Detect which cell encompasses the target text, then output its (x, y) center coordinate. 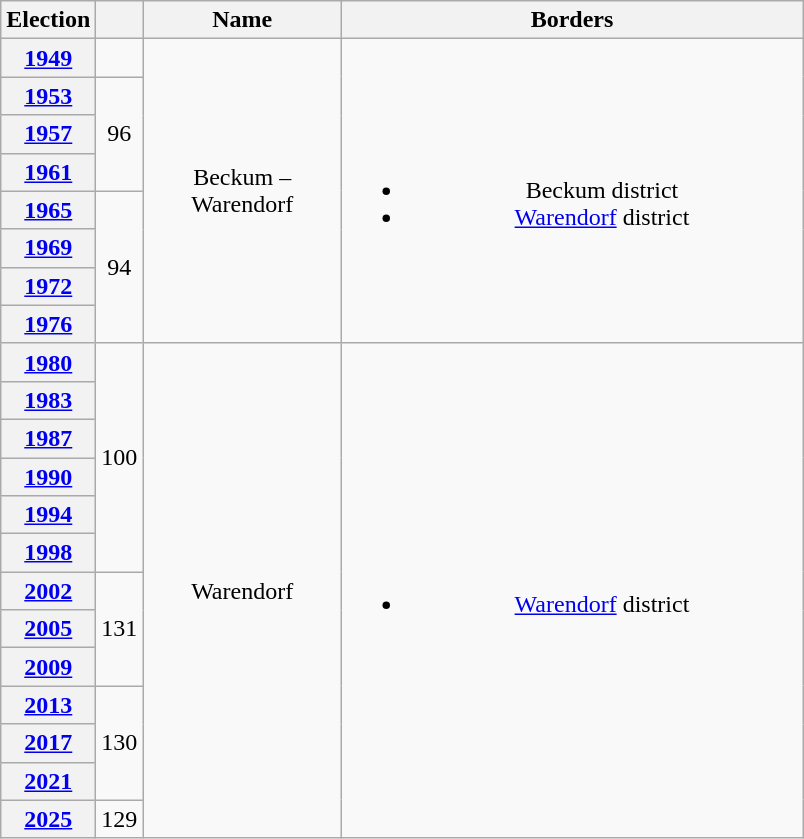
1983 (48, 400)
Beckum – Warendorf (242, 191)
Beckum districtWarendorf district (572, 191)
1994 (48, 515)
Election (48, 20)
2025 (48, 819)
2002 (48, 591)
2013 (48, 705)
94 (120, 267)
1953 (48, 96)
2021 (48, 781)
1965 (48, 210)
130 (120, 743)
1957 (48, 134)
1972 (48, 286)
2005 (48, 629)
Name (242, 20)
100 (120, 457)
1976 (48, 324)
1961 (48, 172)
129 (120, 819)
1949 (48, 58)
1998 (48, 553)
1987 (48, 438)
Warendorf (242, 590)
1980 (48, 362)
1990 (48, 477)
131 (120, 629)
1969 (48, 248)
96 (120, 134)
Borders (572, 20)
Warendorf district (572, 590)
2017 (48, 743)
2009 (48, 667)
